Pinpoint the cell where the given text exists, returning its [X, Y] midpoint coordinate. 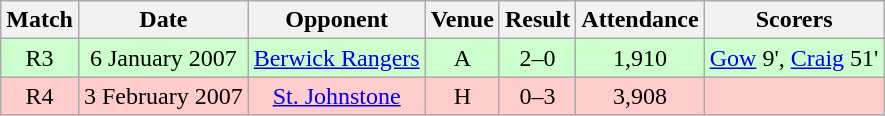
Result [537, 20]
Match [40, 20]
Gow 9', Craig 51' [794, 58]
H [462, 96]
6 January 2007 [163, 58]
Berwick Rangers [336, 58]
Date [163, 20]
R4 [40, 96]
3 February 2007 [163, 96]
0–3 [537, 96]
Scorers [794, 20]
Attendance [640, 20]
Venue [462, 20]
2–0 [537, 58]
A [462, 58]
St. Johnstone [336, 96]
Opponent [336, 20]
1,910 [640, 58]
3,908 [640, 96]
R3 [40, 58]
